Capture the cell that displays the provided text and extract its (X, Y) central coordinate. 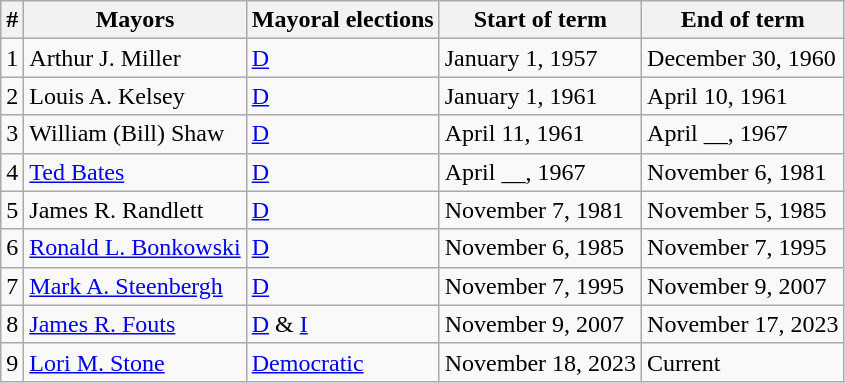
January 1, 1957 (540, 58)
Arthur J. Miller (135, 58)
James R. Fouts (135, 324)
Start of term (540, 20)
December 30, 1960 (743, 58)
6 (12, 248)
Mayors (135, 20)
Ronald L. Bonkowski (135, 248)
Lori M. Stone (135, 362)
January 1, 1961 (540, 96)
November 6, 1981 (743, 172)
November 6, 1985 (540, 248)
5 (12, 210)
November 18, 2023 (540, 362)
James R. Randlett (135, 210)
Democratic (342, 362)
8 (12, 324)
April 10, 1961 (743, 96)
Ted Bates (135, 172)
April 11, 1961 (540, 134)
1 (12, 58)
# (12, 20)
November 5, 1985 (743, 210)
William (Bill) Shaw (135, 134)
7 (12, 286)
D & I (342, 324)
November 17, 2023 (743, 324)
Current (743, 362)
Mark A. Steenbergh (135, 286)
November 7, 1981 (540, 210)
End of term (743, 20)
4 (12, 172)
Mayoral elections (342, 20)
2 (12, 96)
3 (12, 134)
Louis A. Kelsey (135, 96)
9 (12, 362)
